Locate the cell with the specified text and output its (X, Y) center coordinate. 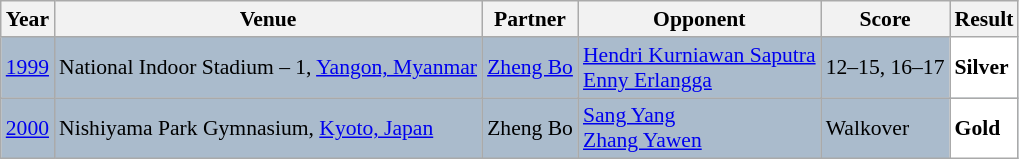
Walkover (886, 128)
Score (886, 19)
National Indoor Stadium – 1, Yangon, Myanmar (268, 68)
Nishiyama Park Gymnasium, Kyoto, Japan (268, 128)
12–15, 16–17 (886, 68)
2000 (28, 128)
Year (28, 19)
1999 (28, 68)
Venue (268, 19)
Sang Yang Zhang Yawen (700, 128)
Gold (984, 128)
Opponent (700, 19)
Partner (530, 19)
Silver (984, 68)
Result (984, 19)
Hendri Kurniawan Saputra Enny Erlangga (700, 68)
